Determine the [X, Y] coordinate at the center of the cell enclosing the given text.  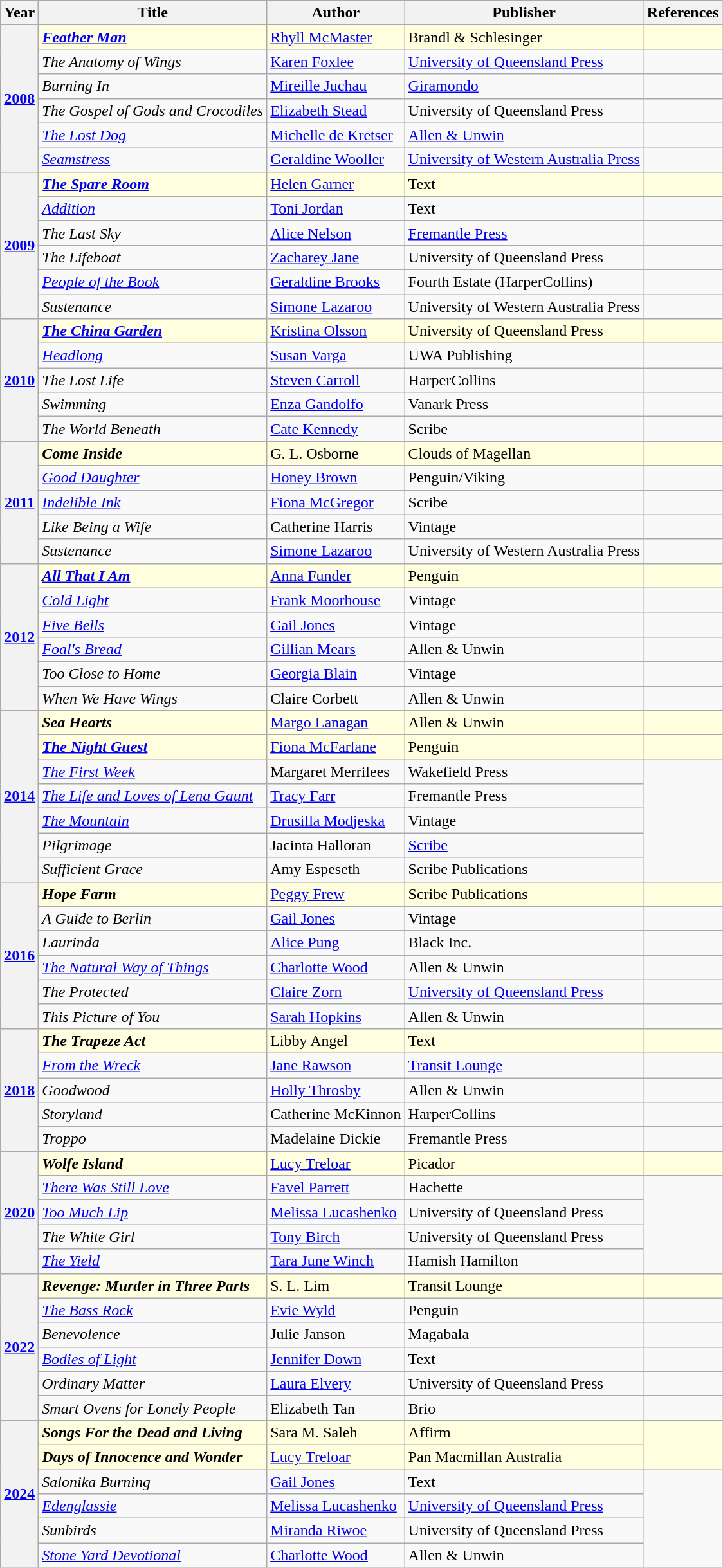
Elizabeth Stead [336, 111]
Smart Ovens for Lonely People [153, 1408]
Penguin/Viking [524, 478]
Author [336, 13]
This Picture of You [153, 1016]
The Night Guest [153, 747]
Clouds of Magellan [524, 453]
Steven Carroll [336, 380]
Toni Jordan [336, 208]
The Spare Room [153, 184]
Favel Parrett [336, 1188]
Good Daughter [153, 478]
The White Girl [153, 1237]
The Yield [153, 1261]
Catherine Harris [336, 527]
Come Inside [153, 453]
When We Have Wings [153, 698]
Zacharey Jane [336, 257]
The Anatomy of Wings [153, 62]
Geraldine Brooks [336, 282]
Wakefield Press [524, 772]
Benevolence [153, 1335]
Frank Moorhouse [336, 600]
Stone Yard Devotional [153, 1555]
Feather Man [153, 37]
Claire Zorn [336, 992]
2014 [19, 796]
Julie Janson [336, 1335]
Karen Foxlee [336, 62]
Magabala [524, 1335]
2011 [19, 502]
Title [153, 13]
2009 [19, 245]
Alice Nelson [336, 233]
Libby Angel [336, 1041]
Miranda Riwoe [336, 1531]
Margaret Merrilees [336, 772]
Laura Elvery [336, 1383]
Michelle de Kretser [336, 135]
The Mountain [153, 821]
The China Garden [153, 331]
Brio [524, 1408]
Swimming [153, 405]
Songs For the Dead and Living [153, 1432]
The World Beneath [153, 429]
Giramondo [524, 86]
Too Much Lip [153, 1212]
2016 [19, 955]
G. L. Osborne [336, 453]
Wolfe Island [153, 1163]
The Natural Way of Things [153, 967]
Anna Funder [336, 576]
Edenglassie [153, 1506]
Salonika Burning [153, 1481]
Madelaine Dickie [336, 1139]
From the Wreck [153, 1065]
Enza Gandolfo [336, 405]
Days of Innocence and Wonder [153, 1457]
Black Inc. [524, 943]
Tara June Winch [336, 1261]
2008 [19, 98]
Holly Throsby [336, 1090]
Geraldine Wooller [336, 160]
Hachette [524, 1188]
Margo Lanagan [336, 723]
All That I Am [153, 576]
Alice Pung [336, 943]
The Life and Loves of Lena Gaunt [153, 796]
UWA Publishing [524, 356]
Amy Espeseth [336, 870]
Pilgrimage [153, 845]
Too Close to Home [153, 673]
Tracy Farr [336, 796]
Jennifer Down [336, 1359]
Georgia Blain [336, 673]
The Gospel of Gods and Crocodiles [153, 111]
The Last Sky [153, 233]
Troppo [153, 1139]
The Bass Rock [153, 1310]
Picador [524, 1163]
Like Being a Wife [153, 527]
Susan Varga [336, 356]
Burning In [153, 86]
Hope Farm [153, 894]
Mireille Juchau [336, 86]
Brandl & Schlesinger [524, 37]
Foal's Bread [153, 649]
2010 [19, 380]
Affirm [524, 1432]
Revenge: Murder in Three Parts [153, 1286]
The Protected [153, 992]
Cate Kennedy [336, 429]
Fourth Estate (HarperCollins) [524, 282]
Addition [153, 208]
Sufficient Grace [153, 870]
Sunbirds [153, 1531]
Honey Brown [336, 478]
There Was Still Love [153, 1188]
Hamish Hamilton [524, 1261]
Peggy Frew [336, 894]
Headlong [153, 356]
Elizabeth Tan [336, 1408]
The Trapeze Act [153, 1041]
Indelible Ink [153, 502]
2018 [19, 1089]
A Guide to Berlin [153, 918]
Helen Garner [336, 184]
S. L. Lim [336, 1286]
The First Week [153, 772]
Jacinta Halloran [336, 845]
Year [19, 13]
Vanark Press [524, 405]
Seamstress [153, 160]
Gillian Mears [336, 649]
Catherine McKinnon [336, 1115]
The Lost Life [153, 380]
Evie Wyld [336, 1310]
Cold Light [153, 600]
Claire Corbett [336, 698]
Sara M. Saleh [336, 1432]
Sarah Hopkins [336, 1016]
The Lifeboat [153, 257]
References [683, 13]
Rhyll McMaster [336, 37]
Publisher [524, 13]
Five Bells [153, 624]
2024 [19, 1493]
People of the Book [153, 282]
Tony Birch [336, 1237]
Ordinary Matter [153, 1383]
Fiona McGregor [336, 502]
The Lost Dog [153, 135]
Jane Rawson [336, 1065]
Bodies of Light [153, 1359]
2022 [19, 1347]
Goodwood [153, 1090]
Pan Macmillan Australia [524, 1457]
Kristina Olsson [336, 331]
2020 [19, 1212]
Drusilla Modjeska [336, 821]
2012 [19, 637]
Storyland [153, 1115]
Fiona McFarlane [336, 747]
Sea Hearts [153, 723]
Laurinda [153, 943]
